Pinpoint the cell where the given text exists, returning its (X, Y) midpoint coordinate. 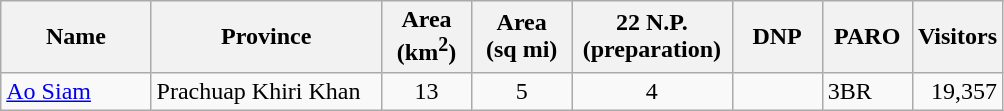
Visitors (957, 37)
3BR (867, 91)
Area(km2) (426, 37)
22 N.P.(preparation) (652, 37)
Area(sq mi) (522, 37)
Prachuap Khiri Khan (266, 91)
19,357 (957, 91)
DNP (777, 37)
5 (522, 91)
4 (652, 91)
PARO (867, 37)
Ao Siam (76, 91)
Name (76, 37)
Province (266, 37)
13 (426, 91)
